Search for the cell housing the specified text and yield its (x, y) center coordinate. 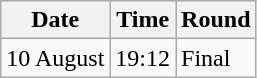
19:12 (143, 58)
Time (143, 20)
Round (216, 20)
Final (216, 58)
Date (56, 20)
10 August (56, 58)
